Determine the [x, y] coordinate at the center of the cell enclosing the given text.  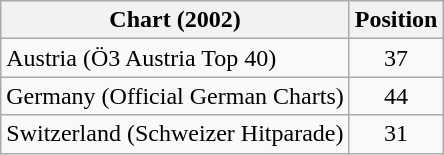
Germany (Official German Charts) [175, 96]
Position [396, 20]
44 [396, 96]
37 [396, 58]
Austria (Ö3 Austria Top 40) [175, 58]
Switzerland (Schweizer Hitparade) [175, 134]
Chart (2002) [175, 20]
31 [396, 134]
